For the text-containing cell, return its midpoint in [x, y] coordinate format. 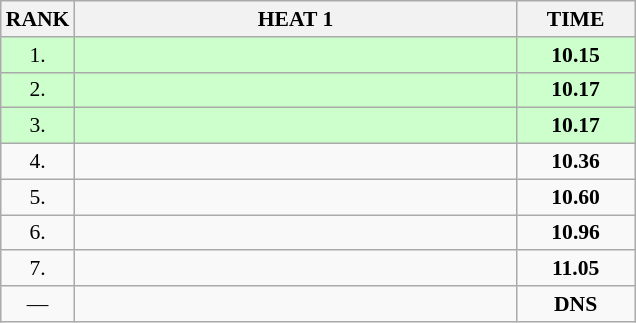
10.15 [576, 55]
HEAT 1 [295, 19]
2. [38, 90]
1. [38, 55]
— [38, 304]
3. [38, 126]
10.36 [576, 162]
TIME [576, 19]
10.96 [576, 233]
6. [38, 233]
10.60 [576, 197]
4. [38, 162]
7. [38, 269]
11.05 [576, 269]
RANK [38, 19]
DNS [576, 304]
5. [38, 197]
